Extract the (x, y) coordinate from the center of the cell holding the provided text.  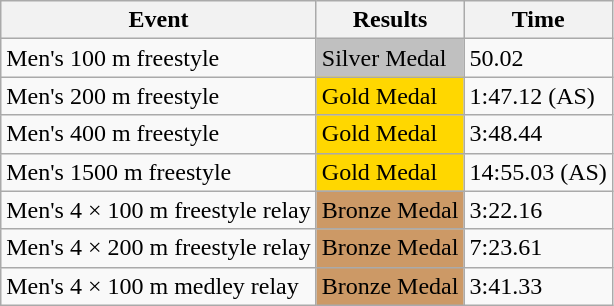
Silver Medal (390, 58)
Men's 4 × 100 m medley relay (159, 286)
Men's 4 × 100 m freestyle relay (159, 210)
3:48.44 (538, 134)
50.02 (538, 58)
Men's 200 m freestyle (159, 96)
Men's 100 m freestyle (159, 58)
3:22.16 (538, 210)
Time (538, 20)
14:55.03 (AS) (538, 172)
Men's 1500 m freestyle (159, 172)
Event (159, 20)
7:23.61 (538, 248)
Results (390, 20)
Men's 4 × 200 m freestyle relay (159, 248)
1:47.12 (AS) (538, 96)
Men's 400 m freestyle (159, 134)
3:41.33 (538, 286)
